Output the [X, Y] coordinate of the center of the cell containing the given text.  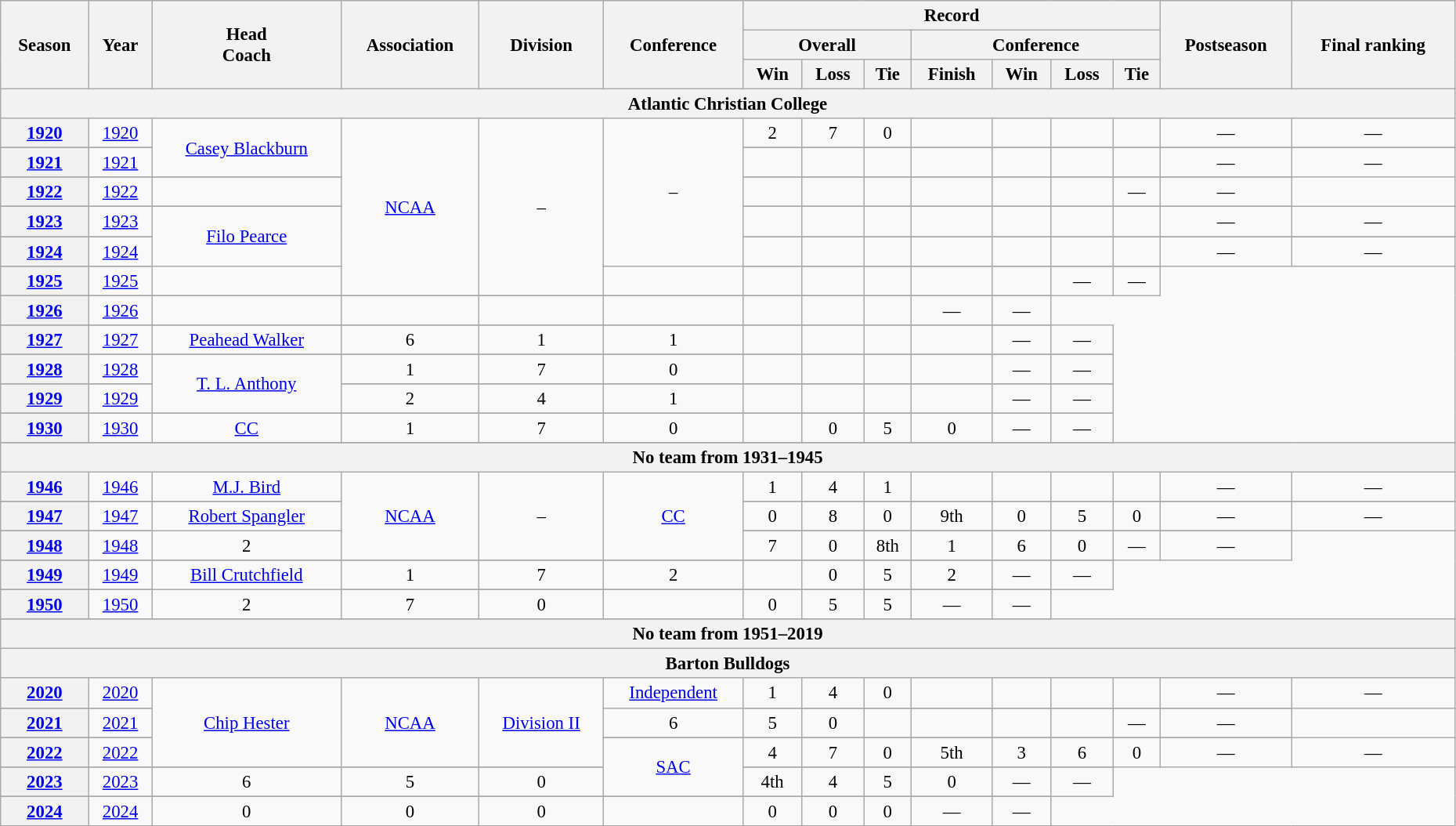
T. L. Anthony [246, 384]
Robert Spangler [246, 516]
4th [772, 781]
Barton Bulldogs [728, 664]
Independent [674, 694]
8th [887, 546]
Postseason [1227, 45]
Peahead Walker [246, 339]
Year [121, 45]
Bill Crutchfield [246, 575]
Division II [542, 723]
No team from 1951–2019 [728, 634]
Record [952, 16]
SAC [674, 766]
8 [833, 516]
No team from 1931–1945 [728, 458]
Finish [952, 74]
Overall [827, 45]
Chip Hester [246, 723]
Casey Blackburn [246, 147]
Division [542, 45]
5th [952, 752]
Atlantic Christian College [728, 104]
9th [952, 516]
Season [45, 45]
3 [1021, 752]
HeadCoach [246, 45]
Filo Pearce [246, 237]
Association [410, 45]
Final ranking [1374, 45]
M.J. Bird [246, 487]
